Search for the cell housing the specified text and yield its (X, Y) center coordinate. 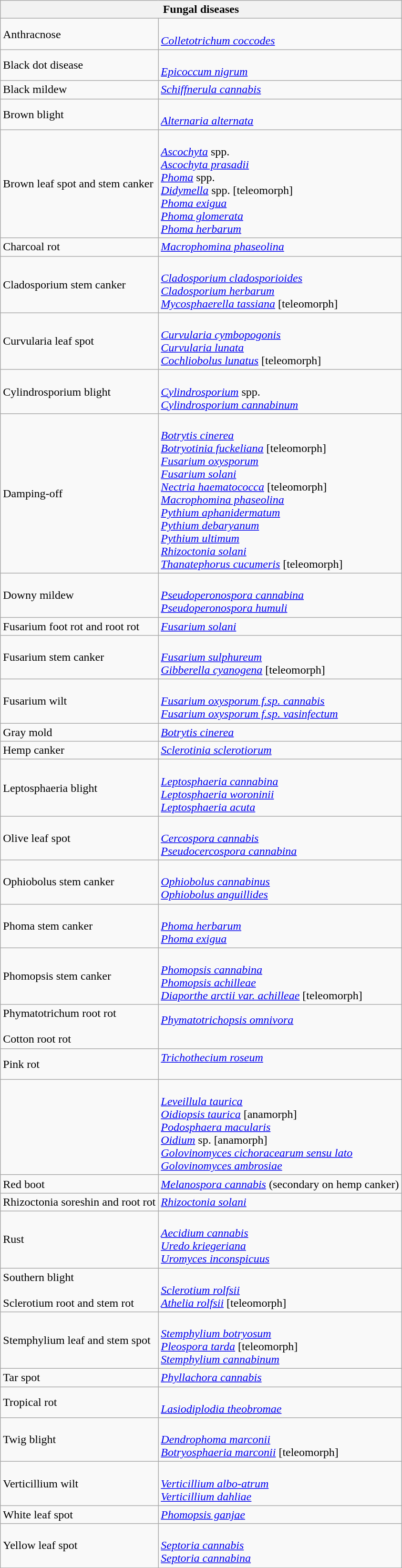
Phomopsis stem canker (79, 976)
Rhizoctonia solani (280, 1202)
Curvularia cymbopogonis Curvularia lunata Cochliobolus lunatus [teleomorph] (280, 341)
Alternaria alternata (280, 114)
Phyllachora cannabis (280, 1378)
Fusarium oxysporum f.sp. cannabis Fusarium oxysporum f.sp. vasinfectum (280, 701)
Stemphylium leaf and stem spot (79, 1341)
Cylindrosporium spp. Cylindrosporium cannabinum (280, 391)
Fusarium wilt (79, 701)
Southern blightSclerotium root and stem rot (79, 1290)
Septoria cannabis Septoria cannabina (280, 1546)
Phoma stem canker (79, 926)
Dendrophoma marconii Botryosphaeria marconii [teleomorph] (280, 1440)
Ascochyta spp. Ascochyta prasadii Phoma spp. Didymella spp. [teleomorph] Phoma exigua Phoma glomerata Phoma herbarum (280, 184)
Leptosphaeria blight (79, 788)
White leaf spot (79, 1515)
Rhizoctonia soreshin and root rot (79, 1202)
Epicoccum nigrum (280, 65)
Phoma herbarum Phoma exigua (280, 926)
Rust (79, 1240)
Downy mildew (79, 595)
Aecidium cannabis Uredo kriegeriana Uromyces inconspicuus (280, 1240)
Sclerotinia sclerotiorum (280, 750)
Leptosphaeria cannabina Leptosphaeria woroninii Leptosphaeria acuta (280, 788)
Yellow leaf spot (79, 1546)
Brown leaf spot and stem canker (79, 184)
Curvularia leaf spot (79, 341)
Brown blight (79, 114)
Schiffnerula cannabis (280, 90)
Phomopsis cannabina Phomopsis achilleae Diaporthe arctii var. achilleae [teleomorph] (280, 976)
Twig blight (79, 1440)
Tropical rot (79, 1403)
Fungal diseases (201, 10)
Olive leaf spot (79, 838)
Verticillium wilt (79, 1484)
Fusarium foot rot and root rot (79, 626)
Ophiobolus cannabinus Ophiobolus anguillides (280, 882)
Pseudoperonospora cannabina Pseudoperonospora humuli (280, 595)
Macrophomina phaseolina (280, 247)
Lasiodiplodia theobromae (280, 1403)
Hemp canker (79, 750)
Phomopsis ganjae (280, 1515)
Tar spot (79, 1378)
Verticillium albo-atrum Verticillium dahliae (280, 1484)
Fusarium sulphureum Gibberella cyanogena [teleomorph] (280, 657)
Cladosporium stem canker (79, 284)
Cercospora cannabis Pseudocercospora cannabina (280, 838)
Black dot disease (79, 65)
Phymatotrichopsis omnivora (280, 1026)
Gray mold (79, 732)
Melanospora cannabis (secondary on hemp canker) (280, 1184)
Anthracnose (79, 34)
Charcoal rot (79, 247)
Trichothecium roseum (280, 1064)
Ophiobolus stem canker (79, 882)
Botrytis cinerea (280, 732)
Fusarium stem canker (79, 657)
Cladosporium cladosporioides Cladosporium herbarum Mycosphaerella tassiana [teleomorph] (280, 284)
Black mildew (79, 90)
Pink rot (79, 1064)
Phymatotrichum root rotCotton root rot (79, 1026)
Fusarium solani (280, 626)
Stemphylium botryosum Pleospora tarda [teleomorph] Stemphylium cannabinum (280, 1341)
Damping-off (79, 493)
Cylindrosporium blight (79, 391)
Colletotrichum coccodes (280, 34)
Red boot (79, 1184)
Sclerotium rolfsii Athelia rolfsii [teleomorph] (280, 1290)
